Search for the cell housing the specified text and yield its [x, y] center coordinate. 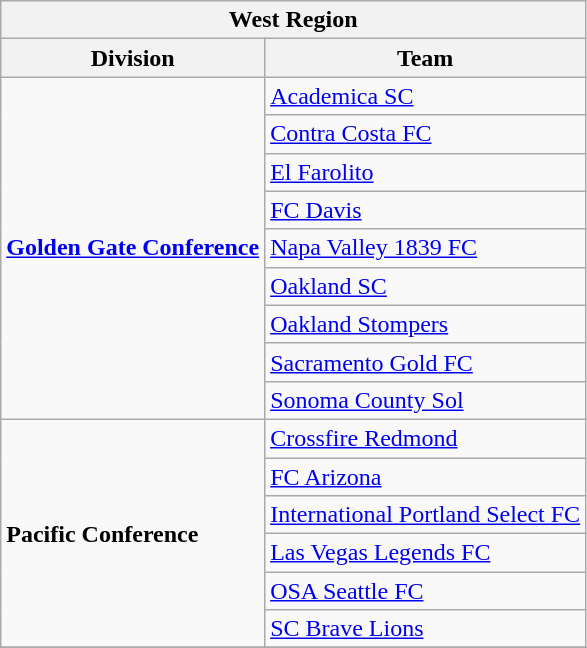
Academica SC [426, 96]
Las Vegas Legends FC [426, 553]
Pacific Conference [133, 533]
Division [133, 58]
Crossfire Redmond [426, 438]
Napa Valley 1839 FC [426, 248]
Oakland SC [426, 286]
OSA Seattle FC [426, 591]
El Farolito [426, 172]
FC Arizona [426, 477]
West Region [294, 20]
SC Brave Lions [426, 629]
Oakland Stompers [426, 324]
Team [426, 58]
FC Davis [426, 210]
Sacramento Gold FC [426, 362]
Sonoma County Sol [426, 400]
International Portland Select FC [426, 515]
Golden Gate Conference [133, 248]
Contra Costa FC [426, 134]
